Detect which cell encompasses the target text, then output its (X, Y) center coordinate. 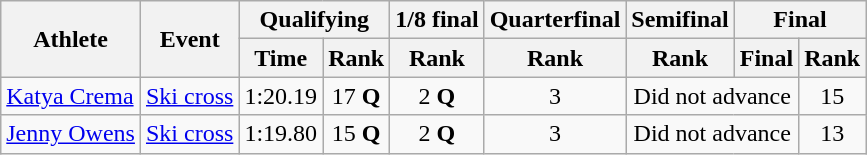
1/8 final (437, 20)
Jenny Owens (71, 134)
15 Q (356, 134)
Semifinal (680, 20)
Athlete (71, 39)
Quarterfinal (555, 20)
1:20.19 (281, 96)
Qualifying (314, 20)
13 (832, 134)
1:19.80 (281, 134)
15 (832, 96)
Time (281, 58)
17 Q (356, 96)
Event (189, 39)
Katya Crema (71, 96)
